Locate the cell with the specified text and output its (X, Y) center coordinate. 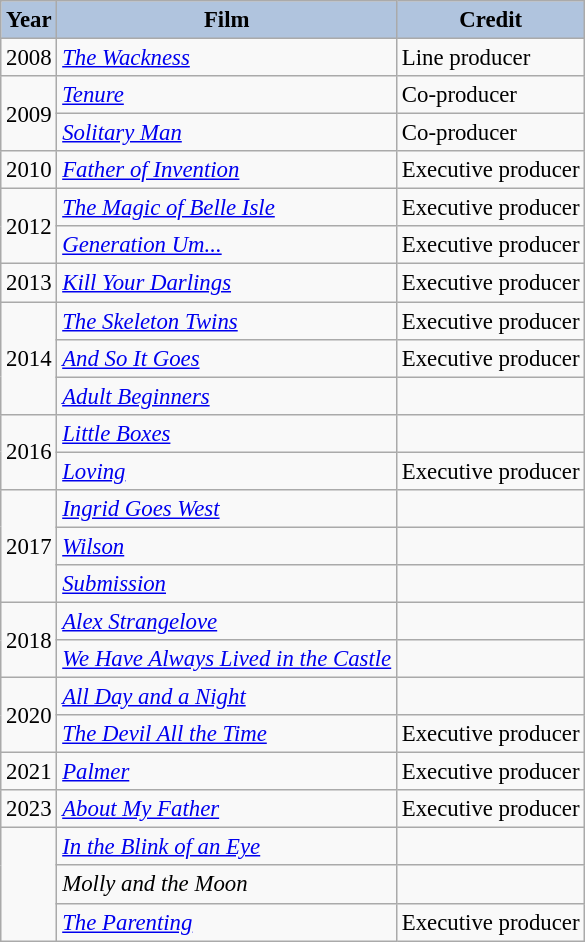
Film (227, 20)
Credit (491, 20)
Wilson (227, 546)
2021 (29, 772)
Palmer (227, 772)
The Parenting (227, 922)
2010 (29, 170)
Alex Strangelove (227, 621)
2012 (29, 226)
The Devil All the Time (227, 734)
2017 (29, 546)
In the Blink of an Eye (227, 847)
Little Boxes (227, 433)
Solitary Man (227, 133)
And So It Goes (227, 358)
2009 (29, 114)
All Day and a Night (227, 697)
The Skeleton Twins (227, 321)
2016 (29, 452)
2014 (29, 358)
Ingrid Goes West (227, 509)
We Have Always Lived in the Castle (227, 659)
Generation Um... (227, 245)
Molly and the Moon (227, 885)
The Magic of Belle Isle (227, 208)
2013 (29, 283)
Adult Beginners (227, 396)
Loving (227, 471)
Kill Your Darlings (227, 283)
2018 (29, 640)
2008 (29, 58)
2020 (29, 716)
Line producer (491, 58)
About My Father (227, 809)
2023 (29, 809)
Year (29, 20)
Father of Invention (227, 170)
The Wackness (227, 58)
Submission (227, 584)
Tenure (227, 95)
